Scan for the cell matching the given text and deliver its (X, Y) coordinate at center. 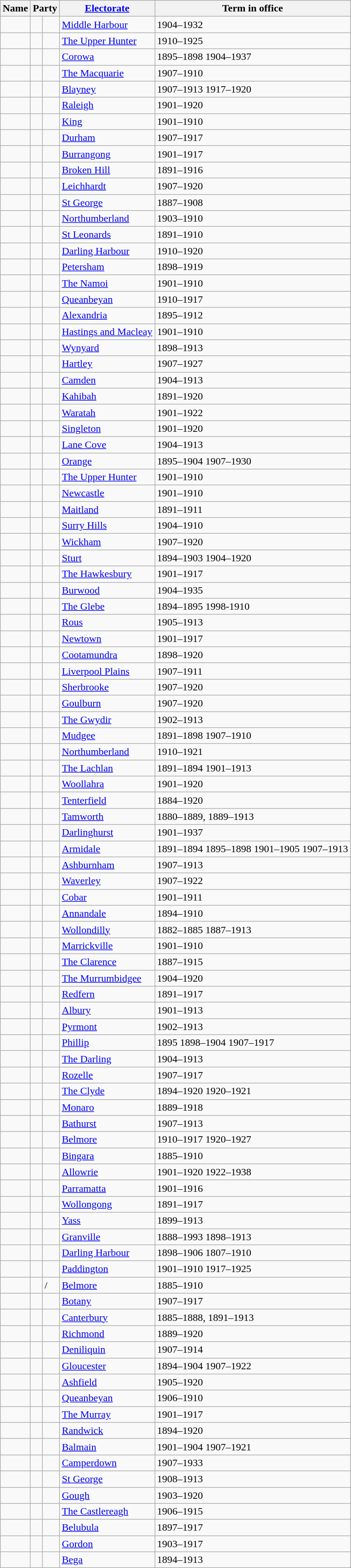
The Macquarie (107, 73)
1908–1913 (252, 1479)
Wynyard (107, 348)
1895–1912 (252, 315)
1906–1915 (252, 1512)
Pyrmont (107, 1027)
Wickham (107, 542)
The Namoi (107, 283)
1889–1918 (252, 1107)
Armidale (107, 849)
Marrickville (107, 946)
1910–1917 (252, 299)
Waverley (107, 881)
1889–1920 (252, 1334)
Broken Hill (107, 170)
Gough (107, 1495)
St Leonards (107, 235)
Yass (107, 1220)
Party (45, 8)
Canterbury (107, 1317)
Phillip (107, 1043)
Cootamundra (107, 655)
1898–1919 (252, 267)
1882–1885 1887–1913 (252, 929)
The Murray (107, 1414)
Orange (107, 461)
1907–1927 (252, 364)
1907–1910 (252, 73)
Name (15, 8)
1898–1913 (252, 348)
1901–1922 (252, 412)
The Clyde (107, 1091)
Burrangong (107, 154)
The Glebe (107, 606)
1901–1910 1917–1925 (252, 1269)
1901–1904 1907–1921 (252, 1447)
1894–1910 (252, 913)
1901–1913 (252, 1011)
Kahibah (107, 396)
Hastings and Macleay (107, 332)
Term in office (252, 8)
King (107, 121)
1901–1911 (252, 897)
1907–1911 (252, 671)
1885–1888, 1891–1913 (252, 1317)
1901–1916 (252, 1188)
Sturt (107, 558)
Balmain (107, 1447)
Electorate (107, 8)
1891–1920 (252, 396)
Bega (107, 1560)
1884–1920 (252, 800)
Alexandria (107, 315)
Annandale (107, 913)
Gloucester (107, 1366)
1895–1898 1904–1937 (252, 57)
Rozelle (107, 1075)
1894–1920 (252, 1430)
Burwood (107, 590)
Cobar (107, 897)
1887–1915 (252, 962)
1903–1910 (252, 219)
Botany (107, 1301)
The Gwydir (107, 720)
1894–1920 1920–1921 (252, 1091)
Newtown (107, 639)
The Darling (107, 1059)
Granville (107, 1237)
Wollondilly (107, 929)
Wollongong (107, 1204)
1910–1917 1920–1927 (252, 1140)
1888–1993 1898–1913 (252, 1237)
Corowa (107, 57)
1891–1894 1901–1913 (252, 768)
1901–1937 (252, 833)
Leichhardt (107, 186)
Mudgee (107, 736)
Bathurst (107, 1123)
1906–1910 (252, 1398)
1898–1906 1807–1910 (252, 1253)
1894–1903 1904–1920 (252, 558)
Gordon (107, 1544)
Belubula (107, 1528)
Albury (107, 1011)
Raleigh (107, 105)
The Lachlan (107, 768)
1894–1895 1998-1910 (252, 606)
1907–1913 1917–1920 (252, 89)
1905–1913 (252, 622)
Blayney (107, 89)
Allowrie (107, 1172)
Sherbrooke (107, 687)
Tenterfield (107, 800)
Woollahra (107, 784)
1891–1898 1907–1910 (252, 736)
1887–1908 (252, 203)
The Murrumbidgee (107, 978)
Ashfield (107, 1382)
Darlinghurst (107, 833)
Singleton (107, 428)
Richmond (107, 1334)
Rous (107, 622)
Surry Hills (107, 526)
1894–1904 1907–1922 (252, 1366)
The Hawkesbury (107, 574)
1904–1910 (252, 526)
1910–1921 (252, 752)
Lane Cove (107, 445)
1907–1914 (252, 1350)
Hartley (107, 364)
1880–1889, 1889–1913 (252, 816)
1894–1913 (252, 1560)
1904–1920 (252, 978)
Middle Harbour (107, 25)
Newcastle (107, 493)
1891–1894 1895–1898 1901–1905 1907–1913 (252, 849)
Liverpool Plains (107, 671)
1891–1916 (252, 170)
Petersham (107, 267)
1907–1922 (252, 881)
1895 1898–1904 1907–1917 (252, 1043)
1903–1920 (252, 1495)
1904–1932 (252, 25)
The Clarence (107, 962)
Redfern (107, 994)
Deniliquin (107, 1350)
1907–1933 (252, 1463)
The Castlereagh (107, 1512)
1898–1920 (252, 655)
1901–1920 1922–1938 (252, 1172)
1897–1917 (252, 1528)
1910–1920 (252, 251)
Camperdown (107, 1463)
1910–1925 (252, 41)
1905–1920 (252, 1382)
Goulburn (107, 703)
Ashburnham (107, 865)
Monaro (107, 1107)
1904–1935 (252, 590)
Tamworth (107, 816)
/ (51, 1285)
Bingara (107, 1156)
1903–1917 (252, 1544)
1895–1904 1907–1930 (252, 461)
1891–1910 (252, 235)
Paddington (107, 1269)
Durham (107, 138)
Maitland (107, 510)
1891–1911 (252, 510)
Camden (107, 380)
Waratah (107, 412)
1899–1913 (252, 1220)
Parramatta (107, 1188)
Randwick (107, 1430)
